Extract the [X, Y] coordinate from the center of the cell holding the provided text.  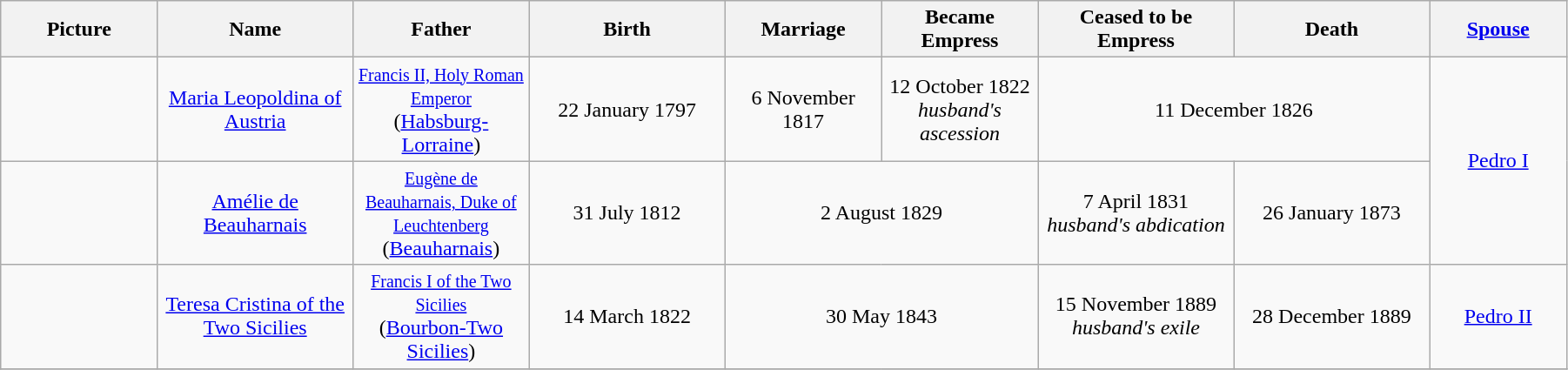
Marriage [803, 30]
Name [256, 30]
Picture [79, 30]
Maria Leopoldina of Austria [256, 110]
Birth [627, 30]
22 January 1797 [627, 110]
Spouse [1498, 30]
Pedro I [1498, 161]
30 May 1843 [881, 317]
Pedro II [1498, 317]
12 October 1822husband's ascession [960, 110]
28 December 1889 [1331, 317]
6 November 1817 [803, 110]
26 January 1873 [1331, 212]
Teresa Cristina of the Two Sicilies [256, 317]
Francis I of the Two Sicilies (Bourbon-Two Sicilies) [441, 317]
Father [441, 30]
Eugène de Beauharnais, Duke of Leuchtenberg (Beauharnais) [441, 212]
7 April 1831husband's abdication [1136, 212]
15 November 1889husband's exile [1136, 317]
Amélie de Beauharnais [256, 212]
Francis II, Holy Roman Emperor (Habsburg-Lorraine) [441, 110]
14 March 1822 [627, 317]
31 July 1812 [627, 212]
Became Empress [960, 30]
Death [1331, 30]
Ceased to be Empress [1136, 30]
11 December 1826 [1234, 110]
2 August 1829 [881, 212]
